Provide the [x, y] coordinate of the cell's center where the given text is located.  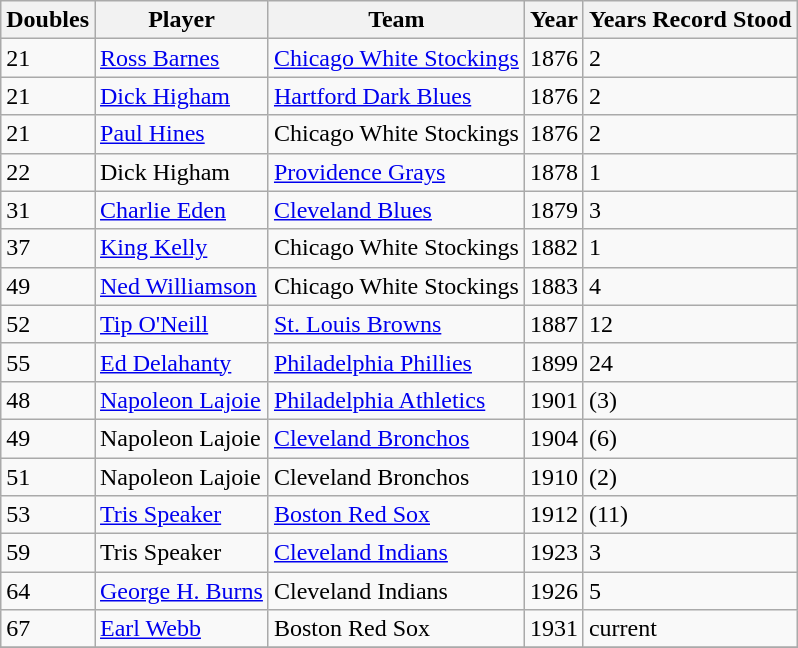
1912 [554, 515]
53 [48, 515]
51 [48, 477]
Charlie Eden [181, 210]
64 [48, 591]
(11) [690, 515]
52 [48, 324]
Philadelphia Athletics [396, 400]
5 [690, 591]
St. Louis Browns [396, 324]
1899 [554, 362]
Team [396, 20]
1904 [554, 438]
(3) [690, 400]
1931 [554, 629]
1879 [554, 210]
current [690, 629]
George H. Burns [181, 591]
37 [48, 248]
Ross Barnes [181, 58]
(2) [690, 477]
Paul Hines [181, 134]
1887 [554, 324]
12 [690, 324]
1926 [554, 591]
Year [554, 20]
48 [48, 400]
Providence Grays [396, 172]
1901 [554, 400]
King Kelly [181, 248]
Ed Delahanty [181, 362]
55 [48, 362]
59 [48, 553]
Ned Williamson [181, 286]
Tip O'Neill [181, 324]
Doubles [48, 20]
Years Record Stood [690, 20]
22 [48, 172]
1923 [554, 553]
Player [181, 20]
1883 [554, 286]
Earl Webb [181, 629]
4 [690, 286]
Philadelphia Phillies [396, 362]
24 [690, 362]
1878 [554, 172]
67 [48, 629]
(6) [690, 438]
1910 [554, 477]
31 [48, 210]
Hartford Dark Blues [396, 96]
1882 [554, 248]
Cleveland Blues [396, 210]
